Extract the (X, Y) coordinate from the center of the cell holding the provided text.  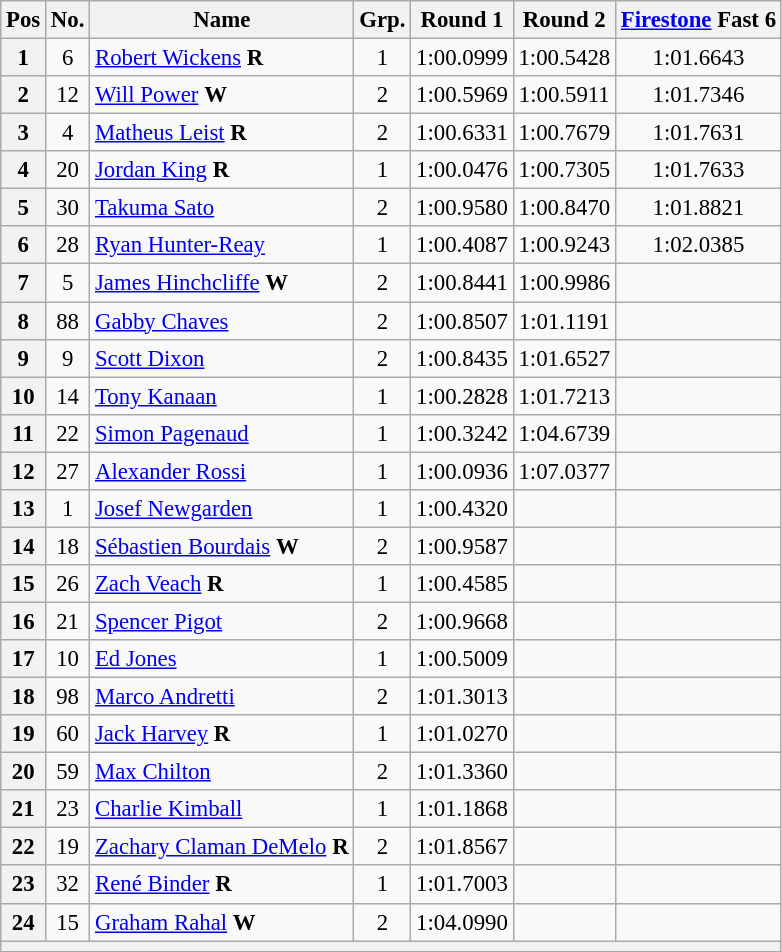
1:01.3013 (462, 697)
1:00.9587 (462, 546)
1:00.0936 (462, 471)
24 (24, 922)
1:01.1191 (564, 321)
Tony Kanaan (222, 396)
1:00.8507 (462, 321)
1:04.0990 (462, 922)
1:00.0999 (462, 58)
Jack Harvey R (222, 734)
1:01.0270 (462, 734)
1:00.6331 (462, 133)
1:01.8567 (462, 847)
Josef Newgarden (222, 509)
7 (24, 283)
1:00.9243 (564, 245)
Max Chilton (222, 772)
1:01.8821 (698, 208)
1:00.2828 (462, 396)
Graham Rahal W (222, 922)
Alexander Rossi (222, 471)
1:01.6643 (698, 58)
88 (68, 321)
Ed Jones (222, 659)
98 (68, 697)
3 (24, 133)
60 (68, 734)
1:00.5969 (462, 95)
No. (68, 20)
Round 2 (564, 20)
1:01.6527 (564, 358)
Pos (24, 20)
Zach Veach R (222, 584)
1:01.7633 (698, 170)
Firestone Fast 6 (698, 20)
17 (24, 659)
1:00.5911 (564, 95)
Grp. (382, 20)
Simon Pagenaud (222, 433)
Spencer Pigot (222, 621)
1:00.5009 (462, 659)
1:02.0385 (698, 245)
28 (68, 245)
Scott Dixon (222, 358)
32 (68, 885)
1:04.6739 (564, 433)
1:01.7631 (698, 133)
1:01.7003 (462, 885)
1:01.1868 (462, 809)
1:00.9986 (564, 283)
30 (68, 208)
Matheus Leist R (222, 133)
16 (24, 621)
Sébastien Bourdais W (222, 546)
Charlie Kimball (222, 809)
Gabby Chaves (222, 321)
1:00.4087 (462, 245)
Robert Wickens R (222, 58)
Will Power W (222, 95)
8 (24, 321)
1:00.4585 (462, 584)
René Binder R (222, 885)
1:01.3360 (462, 772)
1:00.9668 (462, 621)
26 (68, 584)
1:00.7305 (564, 170)
1:00.0476 (462, 170)
1:00.5428 (564, 58)
Jordan King R (222, 170)
11 (24, 433)
Ryan Hunter-Reay (222, 245)
1:00.9580 (462, 208)
James Hinchcliffe W (222, 283)
1:00.7679 (564, 133)
Name (222, 20)
13 (24, 509)
Takuma Sato (222, 208)
1:00.3242 (462, 433)
Marco Andretti (222, 697)
59 (68, 772)
27 (68, 471)
1:00.8435 (462, 358)
1:00.8441 (462, 283)
1:00.8470 (564, 208)
1:00.4320 (462, 509)
1:07.0377 (564, 471)
Zachary Claman DeMelo R (222, 847)
1:01.7213 (564, 396)
1:01.7346 (698, 95)
Round 1 (462, 20)
